Scan for the cell matching the given text and deliver its (X, Y) coordinate at center. 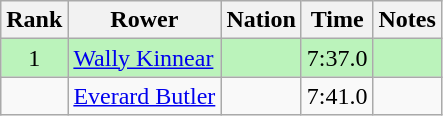
7:41.0 (337, 96)
Nation (261, 20)
Time (337, 20)
Everard Butler (144, 96)
Wally Kinnear (144, 58)
Rank (34, 20)
Rower (144, 20)
Notes (407, 20)
1 (34, 58)
7:37.0 (337, 58)
